Return [x, y] of the center of cell containing provided text 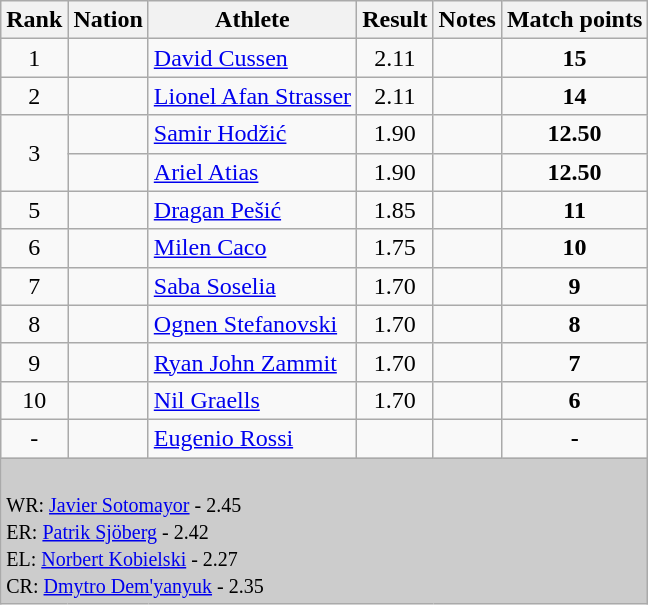
Ognen Stefanovski [252, 324]
Ariel Atias [252, 172]
15 [574, 58]
14 [574, 96]
Notes [467, 20]
WR: Javier Sotomayor - 2.45ER: Patrik Sjöberg - 2.42 EL: Norbert Kobielski - 2.27CR: Dmytro Dem'yanyuk - 2.35 [324, 531]
Match points [574, 20]
2 [34, 96]
Athlete [252, 20]
Nil Graells [252, 400]
Dragan Pešić [252, 210]
Eugenio Rossi [252, 438]
5 [34, 210]
Ryan John Zammit [252, 362]
Saba Soselia [252, 286]
Rank [34, 20]
3 [34, 153]
David Cussen [252, 58]
1.85 [395, 210]
Lionel Afan Strasser [252, 96]
1 [34, 58]
Milen Caco [252, 248]
Result [395, 20]
Samir Hodžić [252, 134]
Nation [108, 20]
1.75 [395, 248]
11 [574, 210]
